Scan for the cell matching the given text and deliver its (X, Y) coordinate at center. 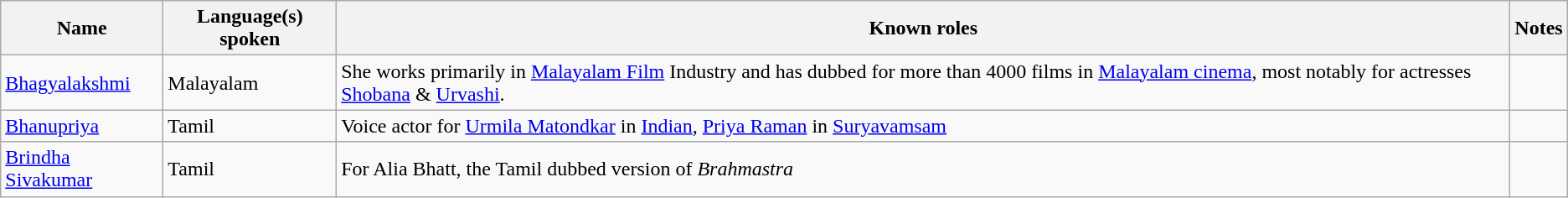
Language(s) spoken (250, 29)
For Alia Bhatt, the Tamil dubbed version of Brahmastra (923, 169)
Brindha Sivakumar (82, 169)
Notes (1539, 29)
Name (82, 29)
Malayalam (250, 82)
Voice actor for Urmila Matondkar in Indian, Priya Raman in Suryavamsam (923, 126)
Bhanupriya (82, 126)
Known roles (923, 29)
Bhagyalakshmi (82, 82)
